For the text-containing cell, return its midpoint in (X, Y) coordinate format. 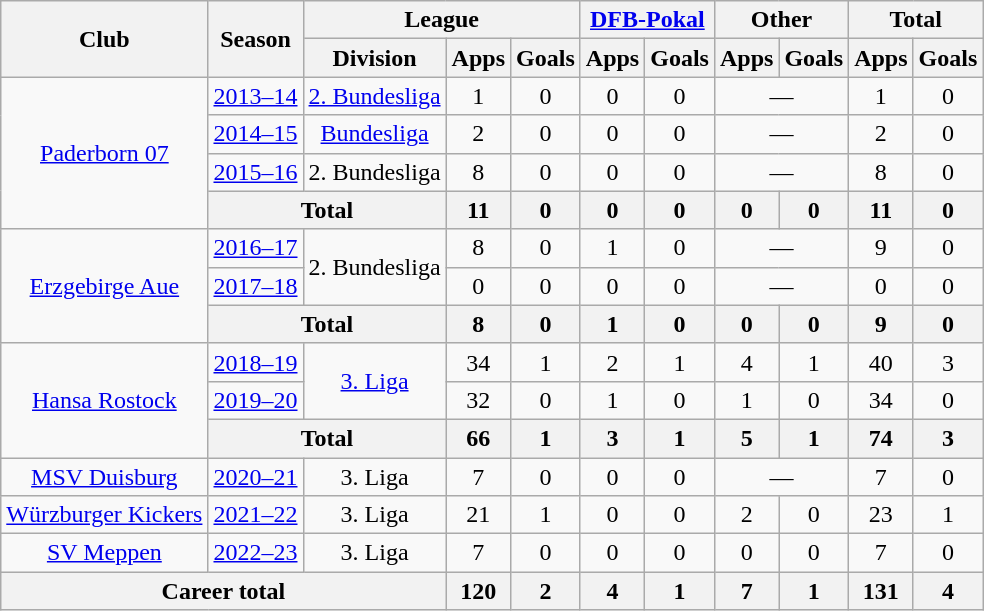
Club (104, 39)
32 (478, 400)
2014–15 (256, 134)
Paderborn 07 (104, 153)
66 (478, 438)
Würzburger Kickers (104, 515)
120 (478, 591)
131 (881, 591)
74 (881, 438)
DFB-Pokal (647, 20)
40 (881, 362)
League (442, 20)
MSV Duisburg (104, 477)
2021–22 (256, 515)
Division (374, 58)
SV Meppen (104, 553)
2017–18 (256, 286)
2018–19 (256, 362)
Career total (224, 591)
2016–17 (256, 248)
2019–20 (256, 400)
2015–16 (256, 172)
2020–21 (256, 477)
2022–23 (256, 553)
Other (781, 20)
Erzgebirge Aue (104, 286)
5 (746, 438)
21 (478, 515)
Hansa Rostock (104, 400)
23 (881, 515)
2013–14 (256, 96)
Season (256, 39)
Bundesliga (374, 134)
